Return the [x, y] coordinate for the center point of the cell that contains the specified text.  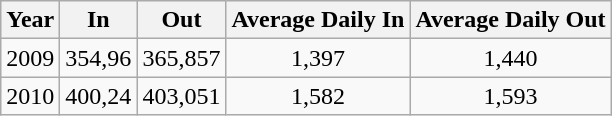
1,440 [510, 58]
2010 [30, 96]
354,96 [98, 58]
1,397 [318, 58]
Average Daily In [318, 20]
In [98, 20]
403,051 [182, 96]
1,593 [510, 96]
Average Daily Out [510, 20]
1,582 [318, 96]
2009 [30, 58]
400,24 [98, 96]
Out [182, 20]
Year [30, 20]
365,857 [182, 58]
